Return (x, y) of the center of cell containing provided text 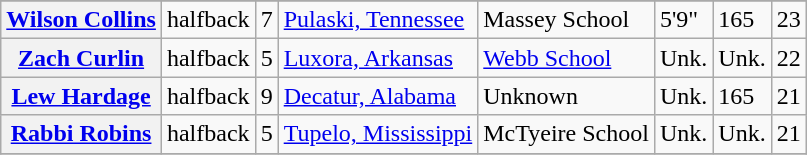
Wilson Collins (82, 20)
7 (266, 20)
McTyeire School (566, 134)
5'9" (683, 20)
23 (788, 20)
Massey School (566, 20)
Tupelo, Mississippi (378, 134)
Webb School (566, 58)
Lew Hardage (82, 96)
Rabbi Robins (82, 134)
Pulaski, Tennessee (378, 20)
Decatur, Alabama (378, 96)
22 (788, 58)
Luxora, Arkansas (378, 58)
9 (266, 96)
Unknown (566, 96)
Zach Curlin (82, 58)
